Identify which cell holds the provided text, then report its (x, y) central coordinate. 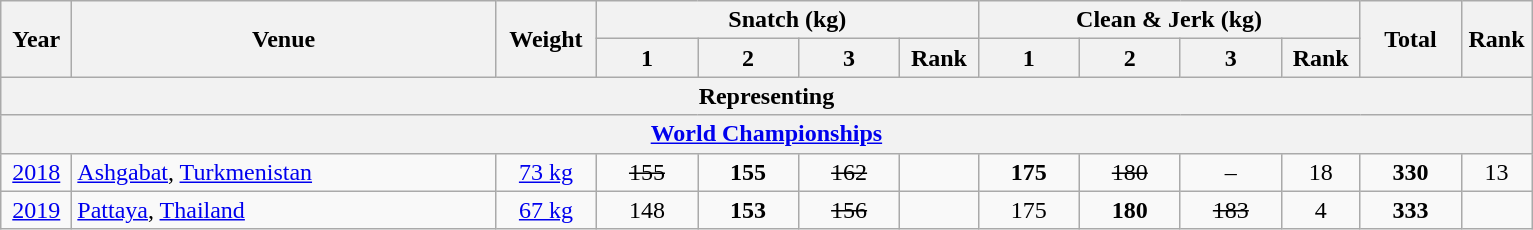
4 (1320, 210)
13 (1496, 172)
Pattaya, Thailand (284, 210)
162 (850, 172)
Clean & Jerk (kg) (1169, 20)
153 (748, 210)
Weight (546, 39)
World Championships (766, 134)
67 kg (546, 210)
183 (1230, 210)
Year (36, 39)
18 (1320, 172)
Snatch (kg) (787, 20)
333 (1410, 210)
Representing (766, 96)
156 (850, 210)
2019 (36, 210)
330 (1410, 172)
148 (646, 210)
Ashgabat, Turkmenistan (284, 172)
– (1230, 172)
73 kg (546, 172)
Venue (284, 39)
Total (1410, 39)
2018 (36, 172)
